From the cell containing the given text, extract its center point as (x, y) coordinate. 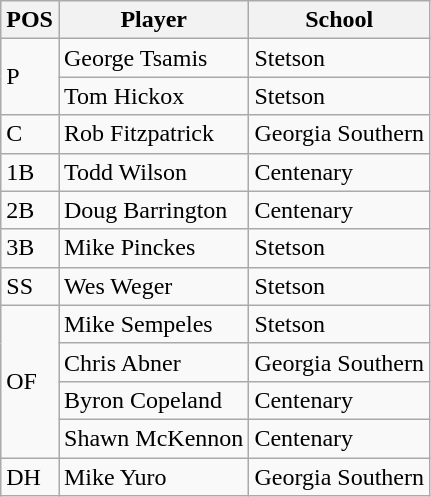
Mike Pinckes (153, 248)
Wes Weger (153, 286)
Mike Yuro (153, 477)
Mike Sempeles (153, 324)
3B (30, 248)
1B (30, 172)
Shawn McKennon (153, 438)
Player (153, 20)
POS (30, 20)
Byron Copeland (153, 400)
Chris Abner (153, 362)
P (30, 77)
C (30, 134)
DH (30, 477)
Tom Hickox (153, 96)
Doug Barrington (153, 210)
2B (30, 210)
School (340, 20)
Todd Wilson (153, 172)
OF (30, 381)
Rob Fitzpatrick (153, 134)
George Tsamis (153, 58)
SS (30, 286)
